Provide the [x, y] coordinate of the cell's center where the given text is located.  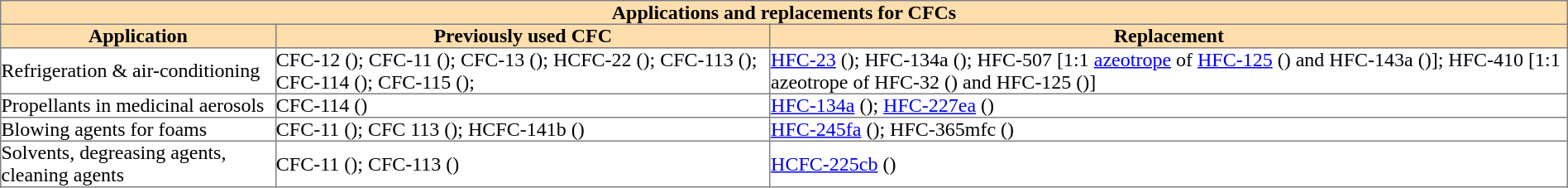
Applications and replacements for CFCs [784, 12]
CFC-12 (); CFC-11 (); CFC-13 (); HCFC-22 (); CFC-113 (); CFC-114 (); CFC-115 (); [523, 71]
Propellants in medicinal aerosols [138, 105]
HCFC-225cb () [1169, 164]
HFC-134a (); HFC-227ea () [1169, 105]
Solvents, degreasing agents, cleaning agents [138, 164]
HFC-23 (); HFC-134a (); HFC-507 [1:1 azeotrope of HFC-125 () and HFC-143a ()]; HFC-410 [1:1 azeotrope of HFC-32 () and HFC-125 ()] [1169, 71]
HFC-245fa (); HFC-365mfc () [1169, 129]
Blowing agents for foams [138, 129]
Refrigeration & air-conditioning [138, 71]
CFC-11 (); CFC-113 () [523, 164]
Previously used CFC [523, 36]
Application [138, 36]
CFC-11 (); CFC 113 (); HCFC-141b () [523, 129]
Replacement [1169, 36]
CFC-114 () [523, 105]
